For the text-containing cell, return its midpoint in [x, y] coordinate format. 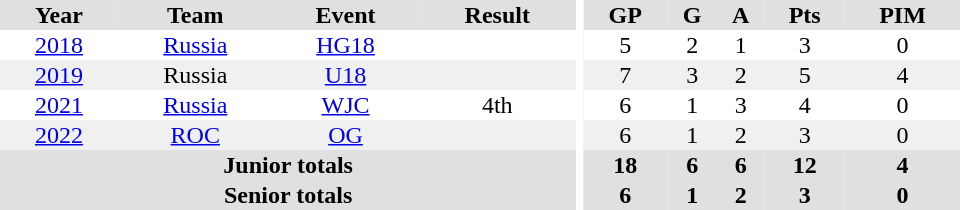
Team [196, 15]
A [740, 15]
Event [346, 15]
2019 [59, 75]
2018 [59, 45]
18 [625, 165]
7 [625, 75]
GP [625, 15]
PIM [902, 15]
2022 [59, 135]
U18 [346, 75]
HG18 [346, 45]
Senior totals [288, 195]
4th [497, 105]
Pts [804, 15]
ROC [196, 135]
Year [59, 15]
OG [346, 135]
G [692, 15]
WJC [346, 105]
Result [497, 15]
Junior totals [288, 165]
2021 [59, 105]
12 [804, 165]
